Identify which cell holds the provided text, then report its [X, Y] central coordinate. 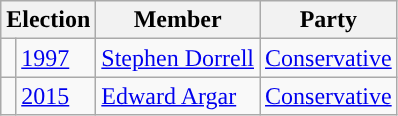
1997 [56, 58]
Party [329, 20]
Election [48, 20]
2015 [56, 96]
Edward Argar [178, 96]
Member [178, 20]
Stephen Dorrell [178, 58]
